Provide the (x, y) coordinate of the cell's center where the given text is located.  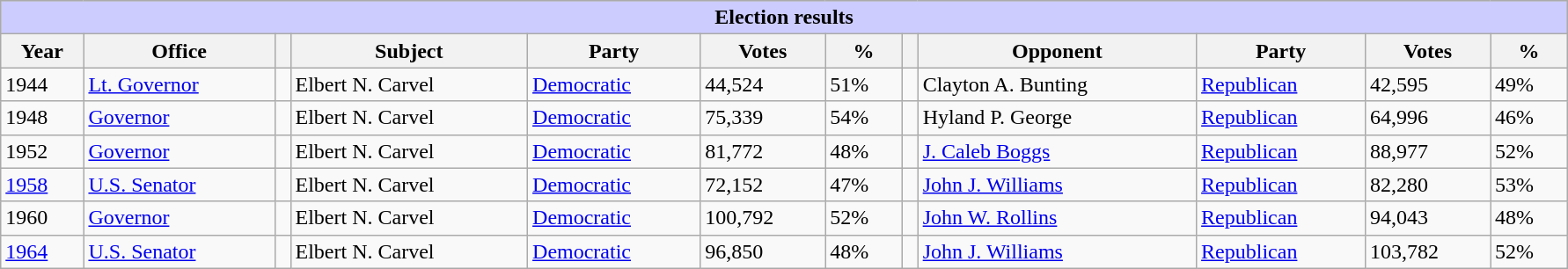
54% (864, 118)
Hyland P. George (1057, 118)
1964 (42, 251)
Opponent (1057, 51)
75,339 (763, 118)
John W. Rollins (1057, 218)
1944 (42, 84)
47% (864, 185)
1960 (42, 218)
1952 (42, 151)
Year (42, 51)
1948 (42, 118)
72,152 (763, 185)
42,595 (1428, 84)
Election results (785, 18)
94,043 (1428, 218)
88,977 (1428, 151)
81,772 (763, 151)
44,524 (763, 84)
49% (1529, 84)
100,792 (763, 218)
1958 (42, 185)
53% (1529, 185)
96,850 (763, 251)
Lt. Governor (180, 84)
103,782 (1428, 251)
64,996 (1428, 118)
51% (864, 84)
Clayton A. Bunting (1057, 84)
Subject (409, 51)
J. Caleb Boggs (1057, 151)
46% (1529, 118)
Office (180, 51)
82,280 (1428, 185)
